Detect which cell encompasses the target text, then output its [X, Y] center coordinate. 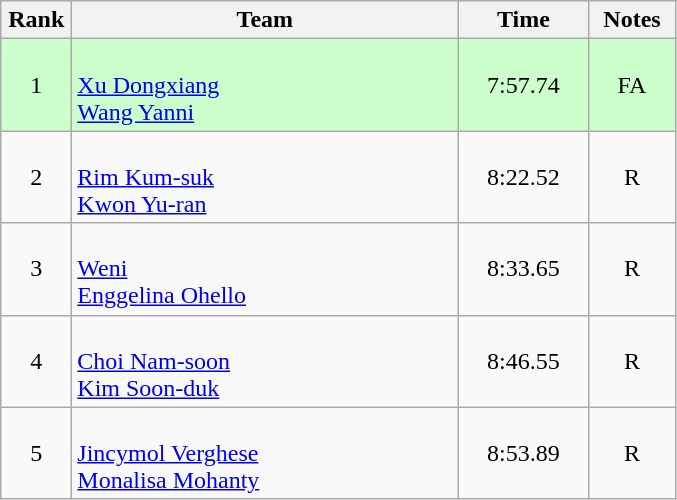
Notes [632, 20]
3 [36, 269]
8:46.55 [524, 361]
Team [265, 20]
Xu DongxiangWang Yanni [265, 85]
8:33.65 [524, 269]
FA [632, 85]
2 [36, 177]
Rank [36, 20]
WeniEnggelina Ohello [265, 269]
Jincymol VergheseMonalisa Mohanty [265, 453]
Choi Nam-soonKim Soon-duk [265, 361]
1 [36, 85]
5 [36, 453]
8:22.52 [524, 177]
7:57.74 [524, 85]
8:53.89 [524, 453]
Time [524, 20]
4 [36, 361]
Rim Kum-sukKwon Yu-ran [265, 177]
